Determine the (x, y) coordinate at the center of the cell enclosing the given text.  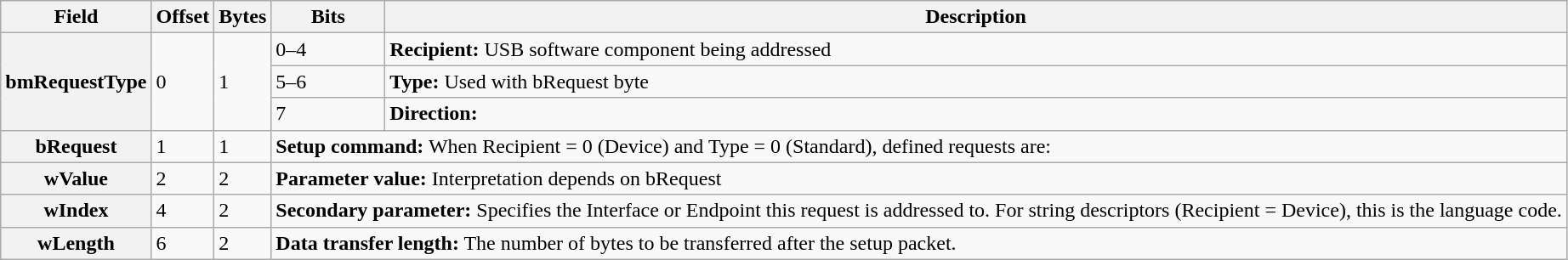
Data transfer length: The number of bytes to be transferred after the setup packet. (919, 243)
Description (976, 17)
Recipient: USB software component being addressed (976, 49)
bRequest (77, 146)
Type: Used with bRequest byte (976, 82)
0 (183, 82)
Direction: (976, 114)
5–6 (328, 82)
Field (77, 17)
bmRequestType (77, 82)
6 (183, 243)
7 (328, 114)
Bits (328, 17)
wValue (77, 178)
Bytes (243, 17)
Parameter value: Interpretation depends on bRequest (919, 178)
0–4 (328, 49)
wIndex (77, 211)
4 (183, 211)
wLength (77, 243)
Offset (183, 17)
Setup command: When Recipient = 0 (Device) and Type = 0 (Standard), defined requests are: (919, 146)
